Detect which cell encompasses the target text, then output its [X, Y] center coordinate. 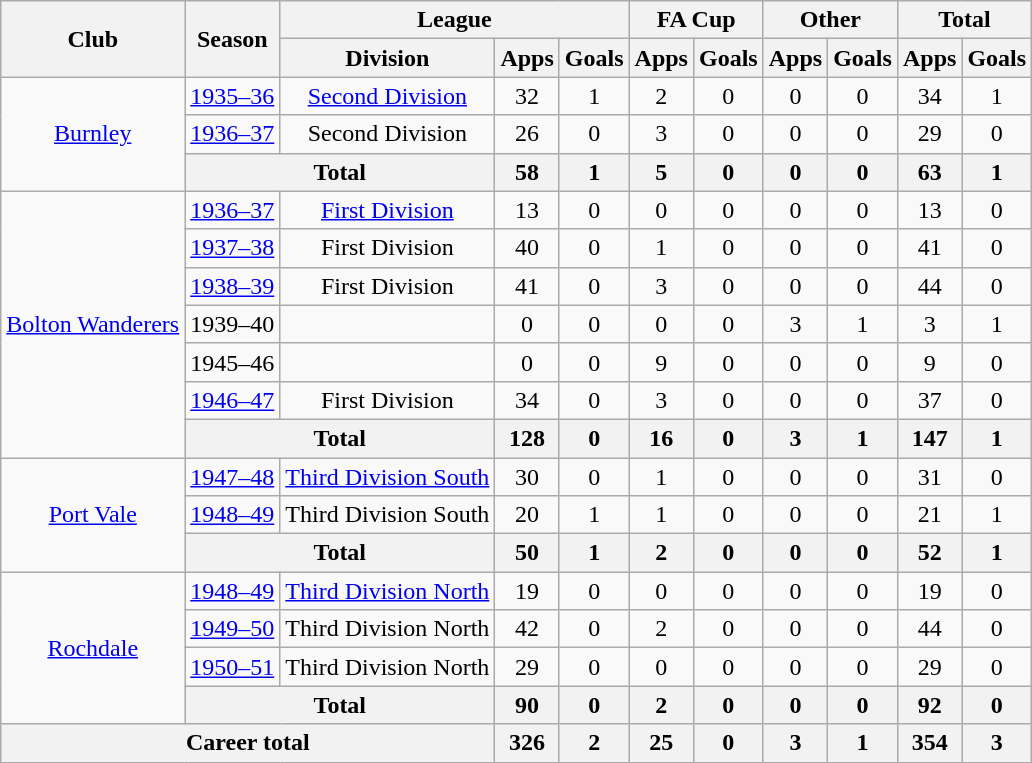
25 [661, 743]
50 [527, 553]
32 [527, 96]
92 [929, 705]
21 [929, 515]
326 [527, 743]
Season [232, 39]
Rochdale [93, 648]
37 [929, 400]
1938–39 [232, 286]
1946–47 [232, 400]
354 [929, 743]
Division [388, 58]
Club [93, 39]
1949–50 [232, 629]
Burnley [93, 134]
5 [661, 172]
30 [527, 477]
Bolton Wanderers [93, 324]
1937–38 [232, 248]
147 [929, 438]
League [454, 20]
26 [527, 134]
1935–36 [232, 96]
128 [527, 438]
90 [527, 705]
20 [527, 515]
40 [527, 248]
1939–40 [232, 324]
52 [929, 553]
FA Cup [696, 20]
1947–48 [232, 477]
1945–46 [232, 362]
16 [661, 438]
42 [527, 629]
1950–51 [232, 667]
Port Vale [93, 515]
Other [830, 20]
63 [929, 172]
58 [527, 172]
Career total [248, 743]
31 [929, 477]
